Scan for the cell matching the given text and deliver its [x, y] coordinate at center. 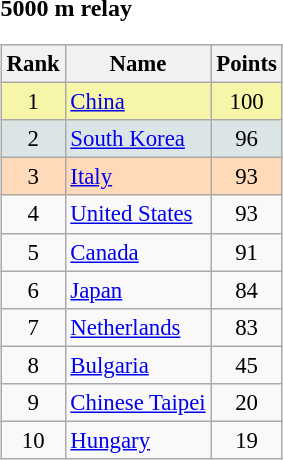
Hungary [138, 440]
Japan [138, 290]
20 [246, 402]
83 [246, 327]
8 [33, 365]
Italy [138, 177]
Netherlands [138, 327]
9 [33, 402]
4 [33, 214]
19 [246, 440]
Points [246, 64]
3 [33, 177]
6 [33, 290]
China [138, 102]
96 [246, 139]
United States [138, 214]
84 [246, 290]
7 [33, 327]
Chinese Taipei [138, 402]
Canada [138, 252]
1 [33, 102]
5 [33, 252]
South Korea [138, 139]
45 [246, 365]
Name [138, 64]
100 [246, 102]
91 [246, 252]
10 [33, 440]
Bulgaria [138, 365]
Rank [33, 64]
2 [33, 139]
